Capture the cell that displays the provided text and extract its (x, y) central coordinate. 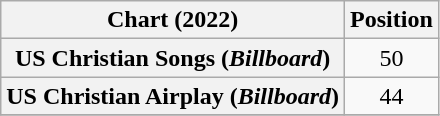
50 (392, 58)
US Christian Songs (Billboard) (173, 58)
Position (392, 20)
44 (392, 96)
US Christian Airplay (Billboard) (173, 96)
Chart (2022) (173, 20)
